Return the [X, Y] coordinate for the center point of the cell that contains the specified text.  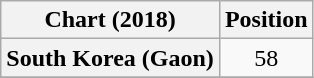
South Korea (Gaon) [110, 58]
Chart (2018) [110, 20]
58 [266, 58]
Position [266, 20]
